Return the [x, y] coordinate for the center point of the cell that contains the specified text.  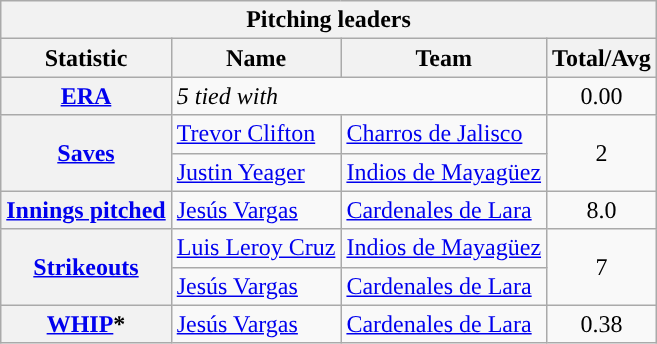
Pitching leaders [329, 20]
0.00 [602, 96]
7 [602, 267]
Innings pitched [86, 210]
WHIP* [86, 324]
5 tied with [358, 96]
Name [256, 58]
Luis Leroy Cruz [256, 248]
Saves [86, 153]
0.38 [602, 324]
8.0 [602, 210]
Statistic [86, 58]
Strikeouts [86, 267]
Trevor Clifton [256, 134]
Justin Yeager [256, 172]
Charros de Jalisco [444, 134]
Total/Avg [602, 58]
2 [602, 153]
ERA [86, 96]
Team [444, 58]
